Return (X, Y) of the center of cell containing provided text 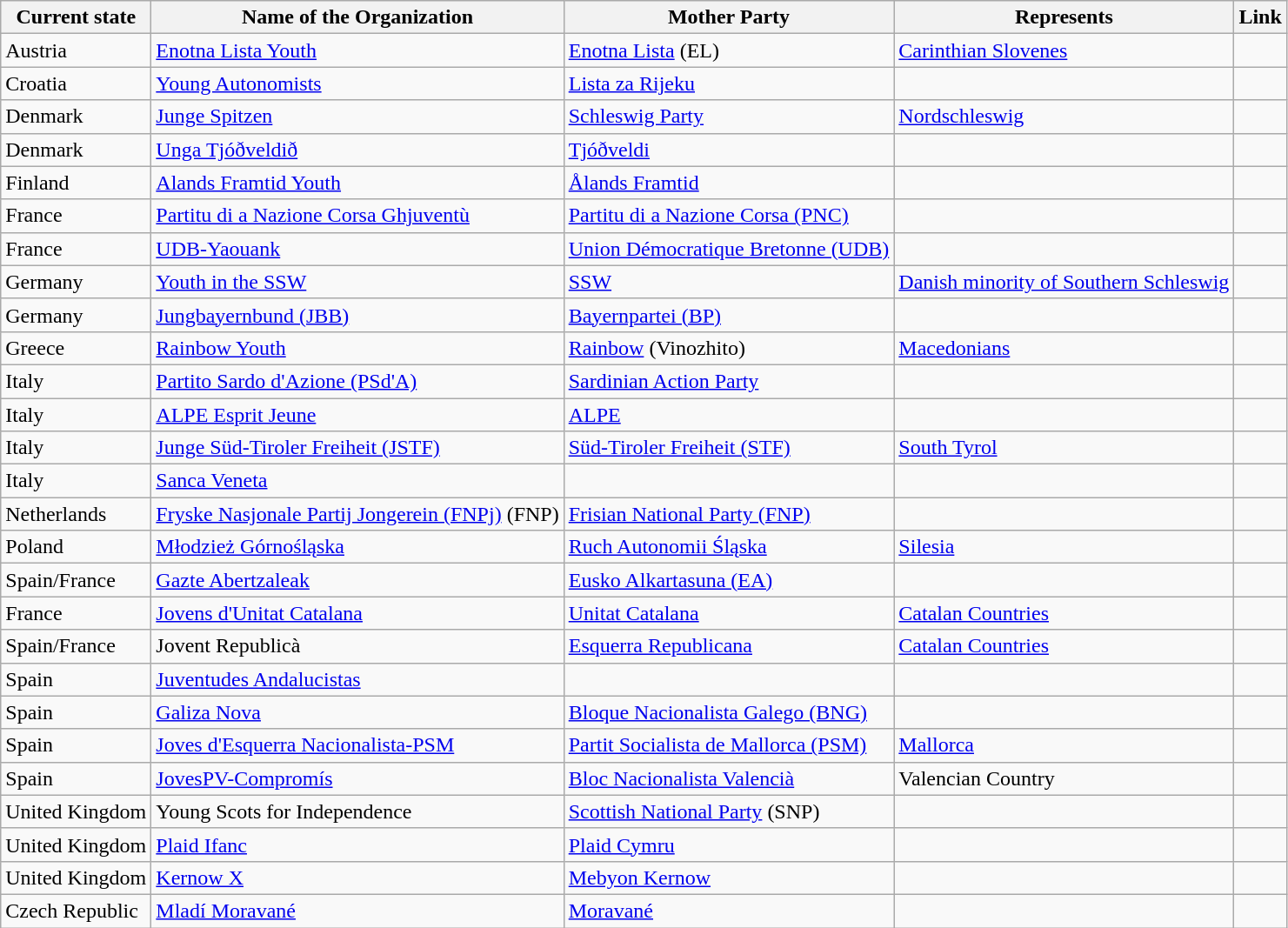
Tjóðveldi (729, 150)
Gazte Abertzaleak (357, 580)
Plaid Ifanc (357, 845)
Esquerra Republicana (729, 646)
Mebyon Kernow (729, 878)
Lista za Rijeku (729, 83)
Jovens d'Unitat Catalana (357, 613)
Schleswig Party (729, 117)
Scottish National Party (SNP) (729, 811)
Carinthian Slovenes (1064, 50)
Represents (1064, 17)
Netherlands (77, 514)
Juventudes Andalucistas (357, 679)
Sanca Veneta (357, 481)
Czech Republic (77, 911)
UDB-Yaouank (357, 249)
Rainbow (Vinozhito) (729, 348)
Ruch Autonomii Śląska (729, 547)
Bloc Nacionalista Valencià (729, 778)
Partitu di a Nazione Corsa (PNC) (729, 216)
ALPE Esprit Jeune (357, 415)
Partito Sardo d'Azione (PSd'A) (357, 381)
Moravané (729, 911)
Młodzież Górnośląska (357, 547)
Poland (77, 547)
Danish minority of Southern Schleswig (1064, 282)
Silesia (1064, 547)
Young Autonomists (357, 83)
Partitu di a Nazione Corsa Ghjuventù (357, 216)
Partit Socialista de Mallorca (PSM) (729, 745)
Galiza Nova (357, 712)
Eusko Alkartasuna (EA) (729, 580)
Current state (77, 17)
Greece (77, 348)
Ålands Framtid (729, 183)
Enotna Lista (EL) (729, 50)
Mallorca (1064, 745)
Unitat Catalana (729, 613)
Jungbayernbund (JBB) (357, 315)
Valencian Country (1064, 778)
Name of the Organization (357, 17)
Union Démocratique Bretonne (UDB) (729, 249)
Youth in the SSW (357, 282)
Junge Süd-Tiroler Freiheit (JSTF) (357, 448)
Junge Spitzen (357, 117)
Austria (77, 50)
Young Scots for Independence (357, 811)
Mladí Moravané (357, 911)
Bayernpartei (BP) (729, 315)
Enotna Lista Youth (357, 50)
Link (1260, 17)
Jovent Republicà (357, 646)
Süd-Tiroler Freiheit (STF) (729, 448)
Finland (77, 183)
Macedonians (1064, 348)
Alands Framtid Youth (357, 183)
Croatia (77, 83)
Unga Tjóðveldið (357, 150)
South Tyrol (1064, 448)
Plaid Cymru (729, 845)
Bloque Nacionalista Galego (BNG) (729, 712)
Frisian National Party (FNP) (729, 514)
Kernow X (357, 878)
Fryske Nasjonale Partij Jongerein (FNPj) (FNP) (357, 514)
ALPE (729, 415)
Joves d'Esquerra Nacionalista-PSM (357, 745)
SSW (729, 282)
Rainbow Youth (357, 348)
Mother Party (729, 17)
Nordschleswig (1064, 117)
JovesPV-Compromís (357, 778)
Sardinian Action Party (729, 381)
